Pinpoint the cell where the given text exists, returning its (x, y) midpoint coordinate. 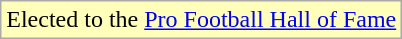
Elected to the Pro Football Hall of Fame (202, 20)
